Locate the cell with the specified text and output its [x, y] center coordinate. 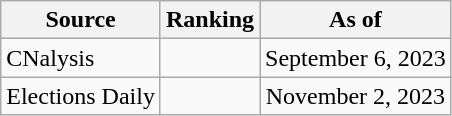
November 2, 2023 [356, 96]
Source [81, 20]
CNalysis [81, 58]
September 6, 2023 [356, 58]
Elections Daily [81, 96]
Ranking [210, 20]
As of [356, 20]
